Identify which cell holds the provided text, then report its (X, Y) central coordinate. 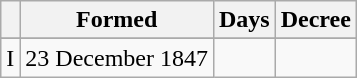
Formed (117, 20)
Decree (316, 20)
23 December 1847 (117, 58)
I (10, 58)
Days (244, 20)
